Find where the given text appears and provide that cell's center as (x, y) coordinate. 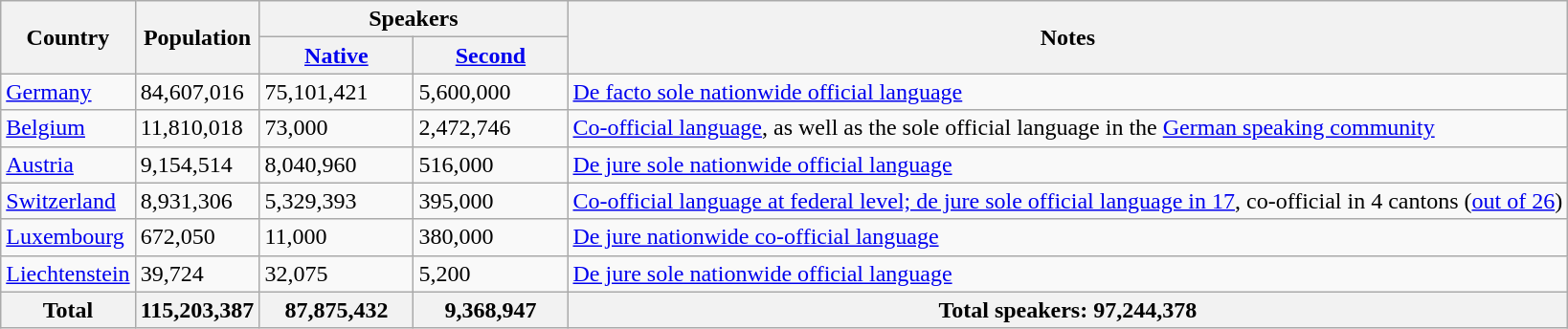
5,600,000 (490, 92)
Austria (68, 164)
380,000 (490, 237)
Belgium (68, 128)
39,724 (197, 274)
Total speakers: 97,244,378 (1068, 310)
Total (68, 310)
Notes (1068, 37)
87,875,432 (337, 310)
84,607,016 (197, 92)
Switzerland (68, 201)
32,075 (337, 274)
9,154,514 (197, 164)
395,000 (490, 201)
Population (197, 37)
Luxembourg (68, 237)
516,000 (490, 164)
8,040,960 (337, 164)
Native (337, 55)
11,000 (337, 237)
Liechtenstein (68, 274)
73,000 (337, 128)
115,203,387 (197, 310)
Country (68, 37)
Speakers (414, 19)
De jure nationwide co-official language (1068, 237)
Second (490, 55)
8,931,306 (197, 201)
75,101,421 (337, 92)
11,810,018 (197, 128)
2,472,746 (490, 128)
Co-official language, as well as the sole official language in the German speaking community (1068, 128)
5,329,393 (337, 201)
672,050 (197, 237)
5,200 (490, 274)
Co-official language at federal level; de jure sole official language in 17, co-official in 4 cantons (out of 26) (1068, 201)
9,368,947 (490, 310)
Germany (68, 92)
De facto sole nationwide official language (1068, 92)
